Provide the (X, Y) coordinate of the cell's center where the given text is located.  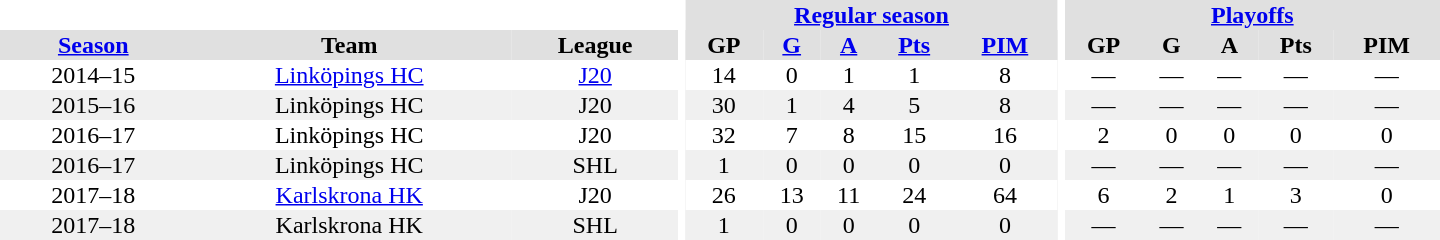
2014–15 (94, 75)
3 (1296, 195)
6 (1104, 195)
32 (724, 135)
30 (724, 105)
15 (914, 135)
4 (849, 105)
24 (914, 195)
5 (914, 105)
League (596, 45)
64 (1005, 195)
Regular season (872, 15)
13 (792, 195)
16 (1005, 135)
Playoffs (1252, 15)
Team (350, 45)
26 (724, 195)
14 (724, 75)
Season (94, 45)
11 (849, 195)
2015–16 (94, 105)
7 (792, 135)
